Capture the cell that displays the provided text and extract its [X, Y] central coordinate. 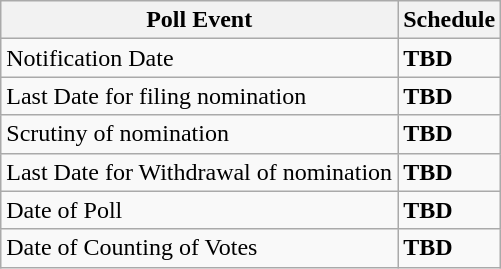
Last Date for filing nomination [200, 96]
Scrutiny of nomination [200, 134]
Date of Poll [200, 210]
Schedule [450, 20]
Date of Counting of Votes [200, 248]
Last Date for Withdrawal of nomination [200, 172]
Notification Date [200, 58]
Poll Event [200, 20]
